Pinpoint the cell where the given text exists, returning its (x, y) midpoint coordinate. 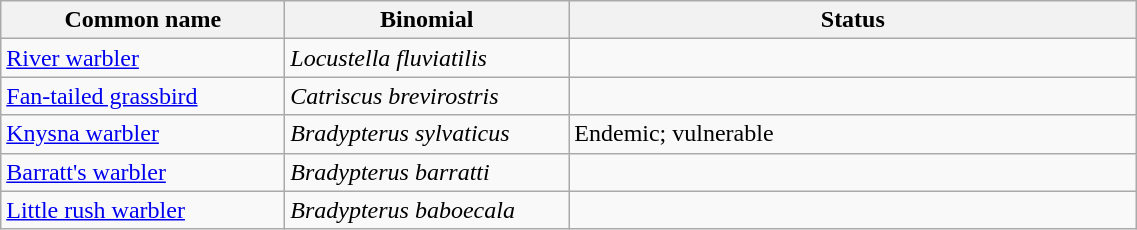
Bradypterus sylvaticus (427, 134)
Bradypterus baboecala (427, 210)
Endemic; vulnerable (853, 134)
River warbler (143, 58)
Little rush warbler (143, 210)
Catriscus brevirostris (427, 96)
Fan-tailed grassbird (143, 96)
Bradypterus barratti (427, 172)
Common name (143, 20)
Locustella fluviatilis (427, 58)
Binomial (427, 20)
Knysna warbler (143, 134)
Barratt's warbler (143, 172)
Status (853, 20)
